From the cell containing the given text, extract its center point as (X, Y) coordinate. 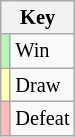
Win (42, 51)
Draw (42, 85)
Defeat (42, 118)
Key (38, 17)
